Find where the given text appears and provide that cell's center as (X, Y) coordinate. 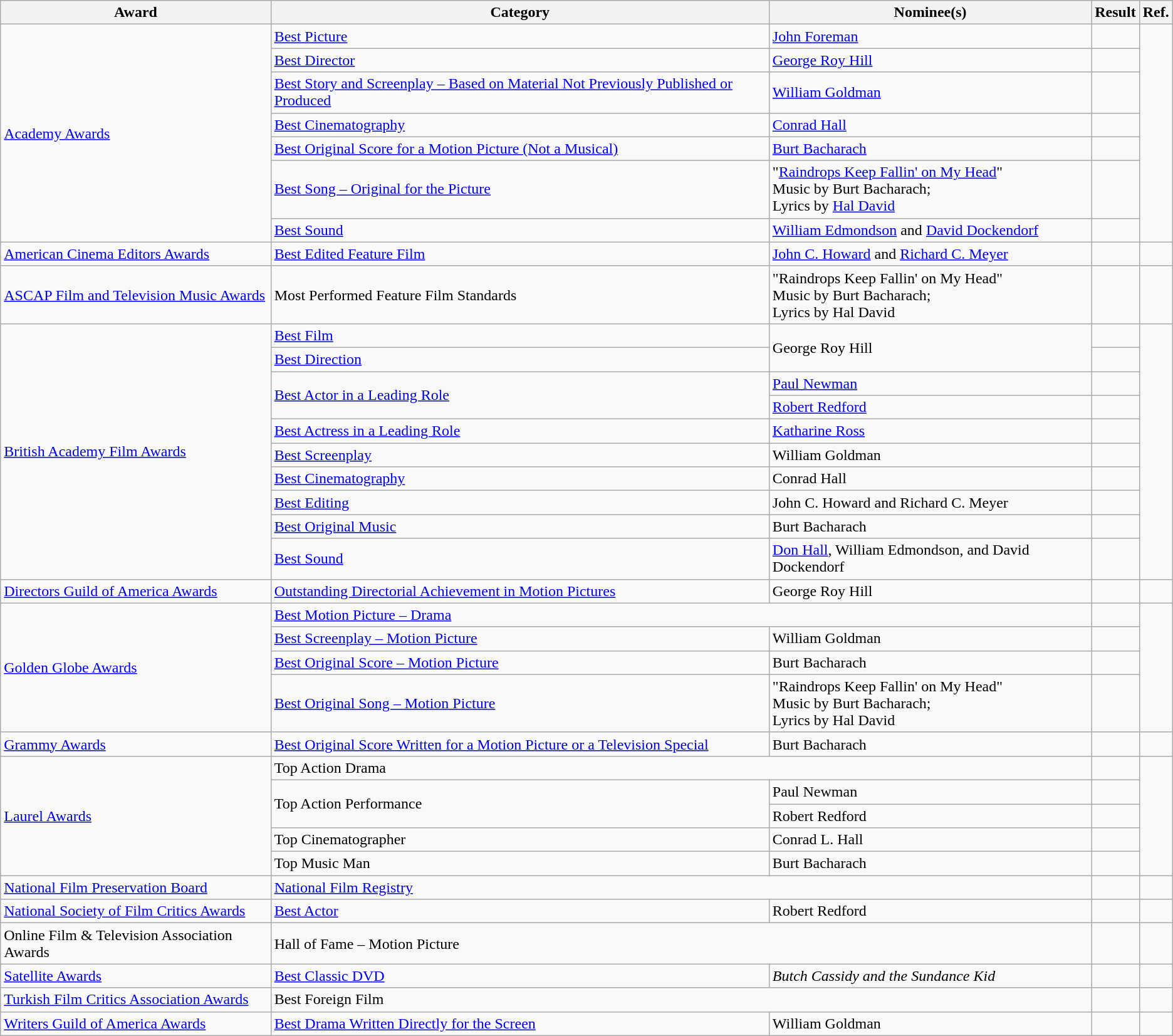
Top Action Performance (520, 803)
Best Original Song – Motion Picture (520, 703)
Best Film (520, 335)
Best Original Score – Motion Picture (520, 662)
Writers Guild of America Awards (135, 1023)
Award (135, 13)
Best Motion Picture – Drama (681, 615)
Top Cinematographer (520, 840)
Best Foreign Film (681, 1000)
William Edmondson and David Dockendorf (930, 230)
Hall of Fame – Motion Picture (681, 944)
Best Actor in a Leading Role (520, 395)
Best Editing (520, 503)
John Foreman (930, 36)
Best Actor (520, 911)
Best Original Music (520, 526)
Directors Guild of America Awards (135, 591)
Katharine Ross (930, 431)
Best Screenplay – Motion Picture (520, 639)
Golden Globe Awards (135, 667)
Conrad L. Hall (930, 840)
Best Actress in a Leading Role (520, 431)
ASCAP Film and Television Music Awards (135, 295)
Best Drama Written Directly for the Screen (520, 1023)
Best Story and Screenplay – Based on Material Not Previously Published or Produced (520, 93)
Nominee(s) (930, 13)
Top Action Drama (681, 768)
Grammy Awards (135, 744)
Laurel Awards (135, 815)
Turkish Film Critics Association Awards (135, 1000)
British Academy Film Awards (135, 451)
Most Performed Feature Film Standards (520, 295)
Ref. (1155, 13)
Best Direction (520, 359)
Top Music Man (520, 864)
American Cinema Editors Awards (135, 254)
Don Hall, William Edmondson, and David Dockendorf (930, 559)
Result (1115, 13)
Academy Awards (135, 133)
Satellite Awards (135, 976)
Best Director (520, 60)
Best Original Score Written for a Motion Picture or a Television Special (520, 744)
National Film Registry (681, 887)
Category (520, 13)
Best Song – Original for the Picture (520, 189)
Online Film & Television Association Awards (135, 944)
National Film Preservation Board (135, 887)
Best Classic DVD (520, 976)
Best Picture (520, 36)
Butch Cassidy and the Sundance Kid (930, 976)
Best Screenplay (520, 455)
Best Original Score for a Motion Picture (Not a Musical) (520, 149)
Best Edited Feature Film (520, 254)
National Society of Film Critics Awards (135, 911)
Outstanding Directorial Achievement in Motion Pictures (520, 591)
